Search for the cell housing the specified text and yield its [x, y] center coordinate. 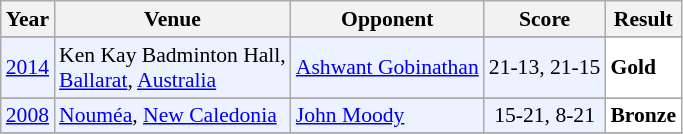
John Moody [388, 116]
21-13, 21-15 [545, 68]
Gold [643, 68]
Nouméa, New Caledonia [172, 116]
Ken Kay Badminton Hall, Ballarat, Australia [172, 68]
Venue [172, 19]
Bronze [643, 116]
Result [643, 19]
Ashwant Gobinathan [388, 68]
Opponent [388, 19]
Year [28, 19]
2008 [28, 116]
15-21, 8-21 [545, 116]
Score [545, 19]
2014 [28, 68]
